From the cell containing the given text, extract its center point as [X, Y] coordinate. 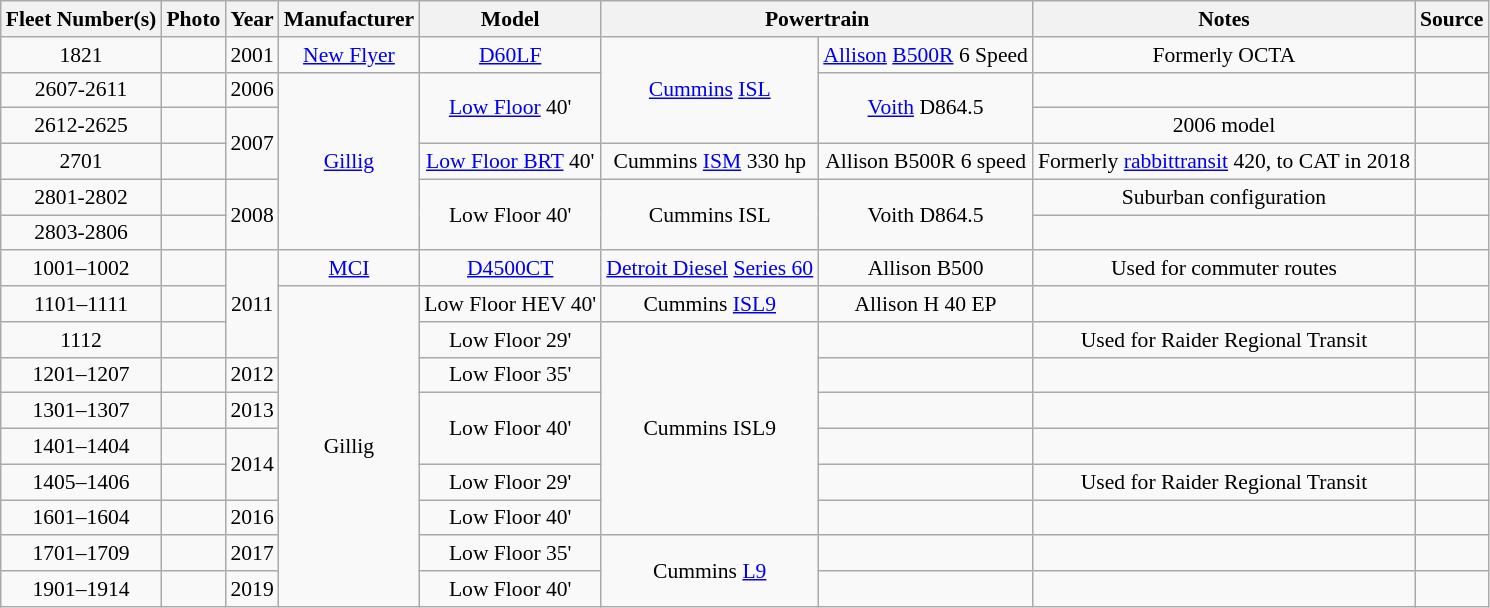
D60LF [510, 55]
2001 [252, 55]
2803-2806 [82, 233]
2011 [252, 304]
2013 [252, 411]
2006 [252, 90]
Suburban configuration [1224, 197]
D4500CT [510, 269]
Source [1452, 19]
1112 [82, 340]
Model [510, 19]
Allison B500R 6 Speed [926, 55]
Notes [1224, 19]
Manufacturer [349, 19]
1301–1307 [82, 411]
Low Floor BRT 40' [510, 162]
2007 [252, 144]
Low Floor HEV 40' [510, 304]
1101–1111 [82, 304]
1405–1406 [82, 482]
Formerly OCTA [1224, 55]
Allison H 40 EP [926, 304]
1001–1002 [82, 269]
Photo [193, 19]
1821 [82, 55]
Powertrain [817, 19]
Used for commuter routes [1224, 269]
2017 [252, 554]
2008 [252, 214]
2612-2625 [82, 126]
Fleet Number(s) [82, 19]
Allison B500 [926, 269]
Cummins L9 [710, 572]
New Flyer [349, 55]
1701–1709 [82, 554]
2607-2611 [82, 90]
1401–1404 [82, 447]
2012 [252, 375]
2801-2802 [82, 197]
1601–1604 [82, 518]
1901–1914 [82, 589]
2701 [82, 162]
2019 [252, 589]
Year [252, 19]
2016 [252, 518]
Cummins ISM 330 hp [710, 162]
1201–1207 [82, 375]
Detroit Diesel Series 60 [710, 269]
2006 model [1224, 126]
Formerly rabbittransit 420, to CAT in 2018 [1224, 162]
2014 [252, 464]
MCI [349, 269]
Allison B500R 6 speed [926, 162]
